Find where the given text appears and provide that cell's center as [x, y] coordinate. 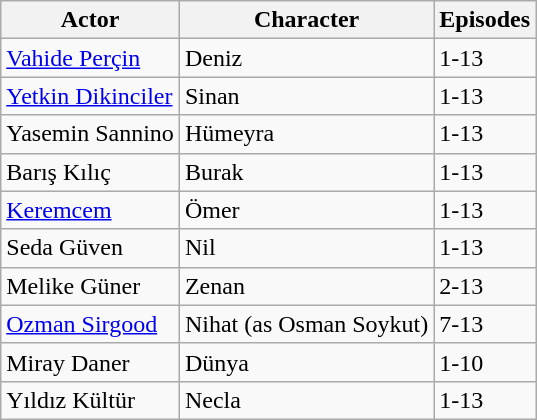
Yasemin Sannino [90, 134]
Melike Güner [90, 286]
Ömer [306, 210]
Vahide Perçin [90, 58]
2-13 [485, 286]
1-10 [485, 362]
Character [306, 20]
Miray Daner [90, 362]
Burak [306, 172]
Ozman Sirgood [90, 324]
Deniz [306, 58]
Seda Güven [90, 248]
Nil [306, 248]
Barış Kılıç [90, 172]
Yetkin Dikinciler [90, 96]
Actor [90, 20]
Yıldız Kültür [90, 400]
Nihat (as Osman Soykut) [306, 324]
Zenan [306, 286]
7-13 [485, 324]
Episodes [485, 20]
Necla [306, 400]
Sinan [306, 96]
Keremcem [90, 210]
Hümeyra [306, 134]
Dünya [306, 362]
